Output the [x, y] coordinate of the center of the cell containing the given text.  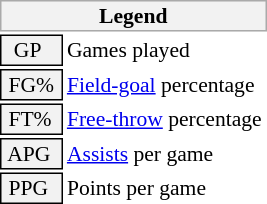
FG% [31, 85]
Points per game [166, 188]
Legend [134, 16]
GP [31, 50]
PPG [31, 188]
Assists per game [166, 154]
FT% [31, 120]
Games played [166, 50]
Free-throw percentage [166, 120]
Field-goal percentage [166, 85]
APG [31, 154]
